Capture the cell that displays the provided text and extract its (X, Y) central coordinate. 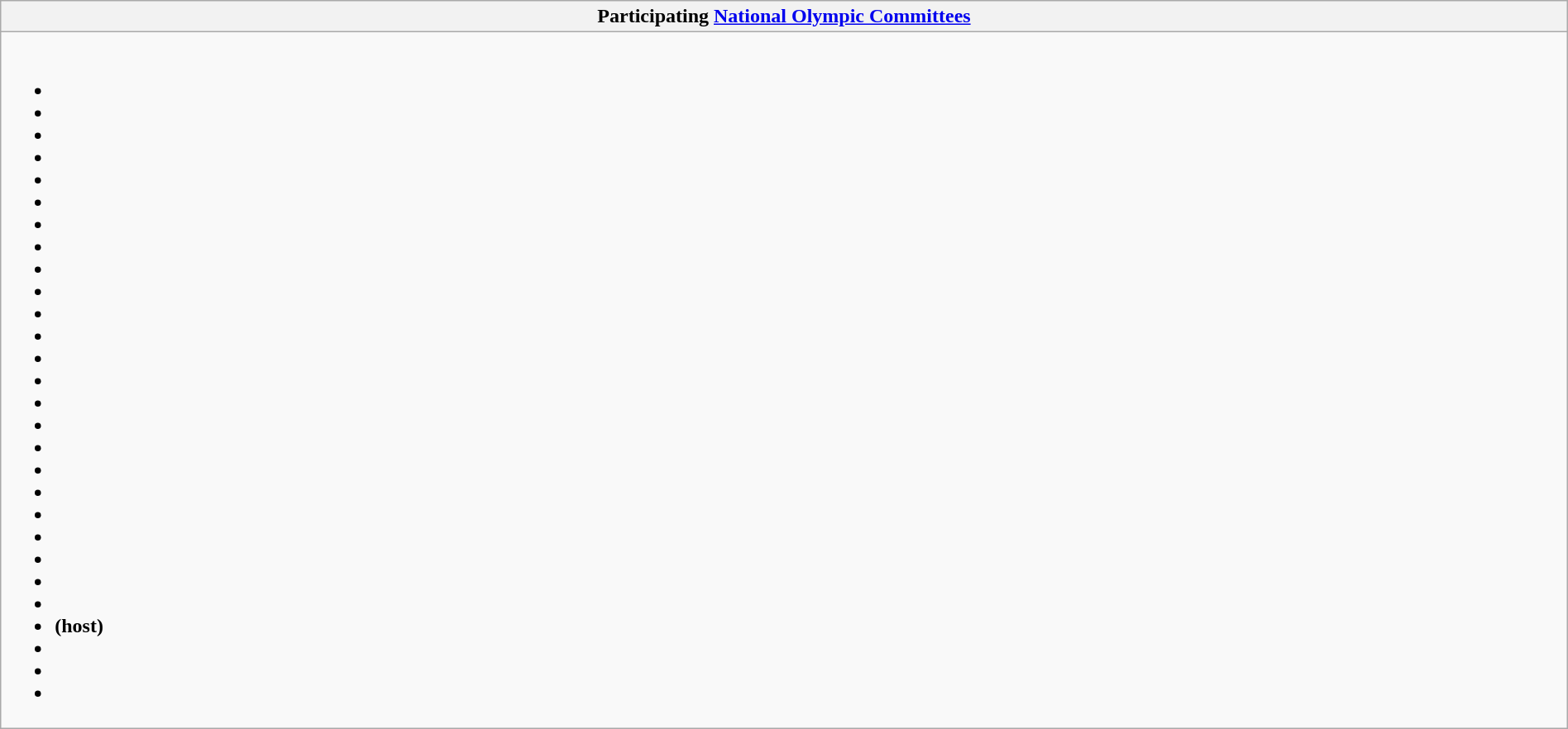
(host) (784, 380)
Participating National Olympic Committees (784, 17)
